Return the [x, y] coordinate for the center point of the cell that contains the specified text.  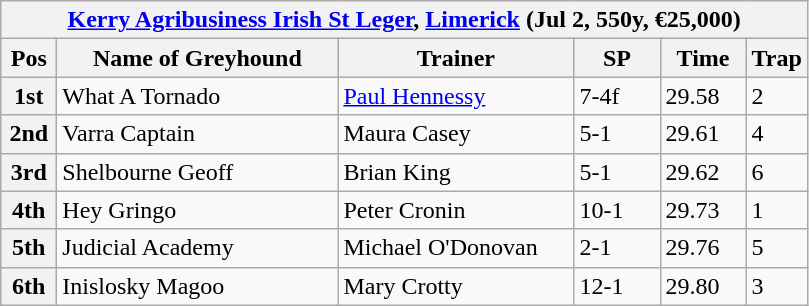
Name of Greyhound [198, 58]
Judicial Academy [198, 248]
Time [703, 58]
Trap [776, 58]
29.61 [703, 134]
4 [776, 134]
Trainer [456, 58]
29.58 [703, 96]
6 [776, 172]
6th [29, 286]
2-1 [617, 248]
7-4f [617, 96]
Kerry Agribusiness Irish St Leger, Limerick (Jul 2, 550y, €25,000) [404, 20]
Brian King [456, 172]
4th [29, 210]
29.80 [703, 286]
29.62 [703, 172]
29.73 [703, 210]
1 [776, 210]
3rd [29, 172]
Shelbourne Geoff [198, 172]
What A Tornado [198, 96]
5th [29, 248]
Michael O'Donovan [456, 248]
1st [29, 96]
SP [617, 58]
5 [776, 248]
Varra Captain [198, 134]
Inislosky Magoo [198, 286]
12-1 [617, 286]
2 [776, 96]
2nd [29, 134]
3 [776, 286]
Mary Crotty [456, 286]
29.76 [703, 248]
Hey Gringo [198, 210]
10-1 [617, 210]
Pos [29, 58]
Peter Cronin [456, 210]
Maura Casey [456, 134]
Paul Hennessy [456, 96]
